Locate the cell with the specified text and output its [X, Y] center coordinate. 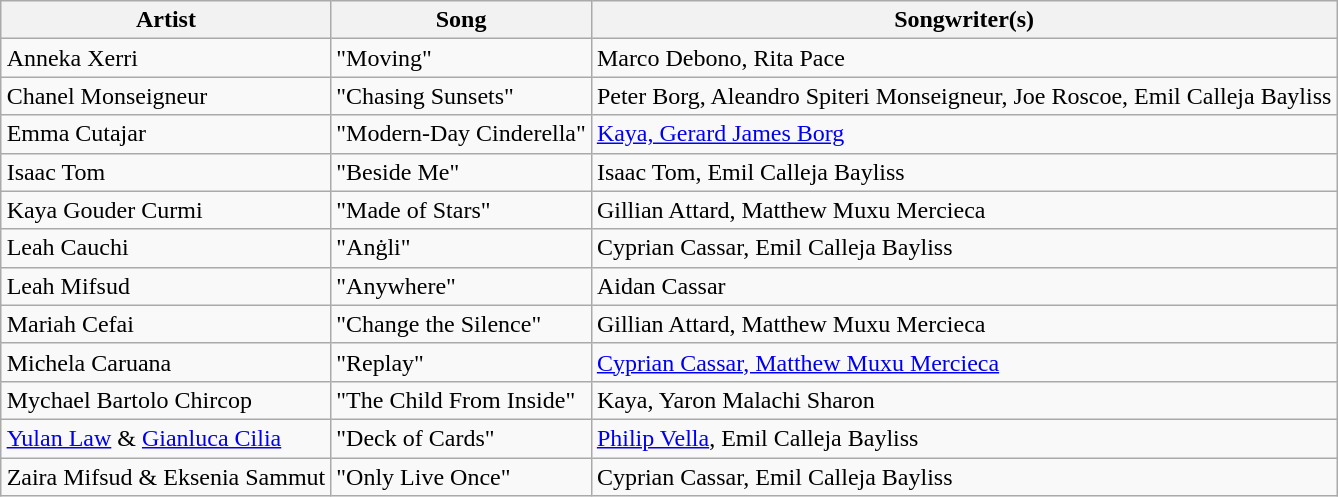
"Beside Me" [462, 172]
Mariah Cefai [166, 324]
Kaya, Gerard James Borg [964, 134]
"Only Live Once" [462, 477]
"Replay" [462, 362]
Chanel Monseigneur [166, 96]
Michela Caruana [166, 362]
Anneka Xerri [166, 58]
Kaya, Yaron Malachi Sharon [964, 400]
"Modern-Day Cinderella" [462, 134]
"Moving" [462, 58]
"Anġli" [462, 248]
Peter Borg, Aleandro Spiteri Monseigneur, Joe Roscoe, Emil Calleja Bayliss [964, 96]
"Deck of Cards" [462, 438]
"Made of Stars" [462, 210]
Aidan Cassar [964, 286]
Cyprian Cassar, Matthew Muxu Mercieca [964, 362]
Yulan Law & Gianluca Cilia [166, 438]
"Anywhere" [462, 286]
Mychael Bartolo Chircop [166, 400]
"The Child From Inside" [462, 400]
"Chasing Sunsets" [462, 96]
Philip Vella, Emil Calleja Bayliss [964, 438]
Emma Cutajar [166, 134]
Isaac Tom [166, 172]
Artist [166, 20]
Isaac Tom, Emil Calleja Bayliss [964, 172]
Song [462, 20]
Marco Debono, Rita Pace [964, 58]
Kaya Gouder Curmi [166, 210]
Zaira Mifsud & Eksenia Sammut [166, 477]
"Change the Silence" [462, 324]
Leah Mifsud [166, 286]
Leah Cauchi [166, 248]
Songwriter(s) [964, 20]
